Return the [x, y] coordinate for the center point of the cell that contains the specified text.  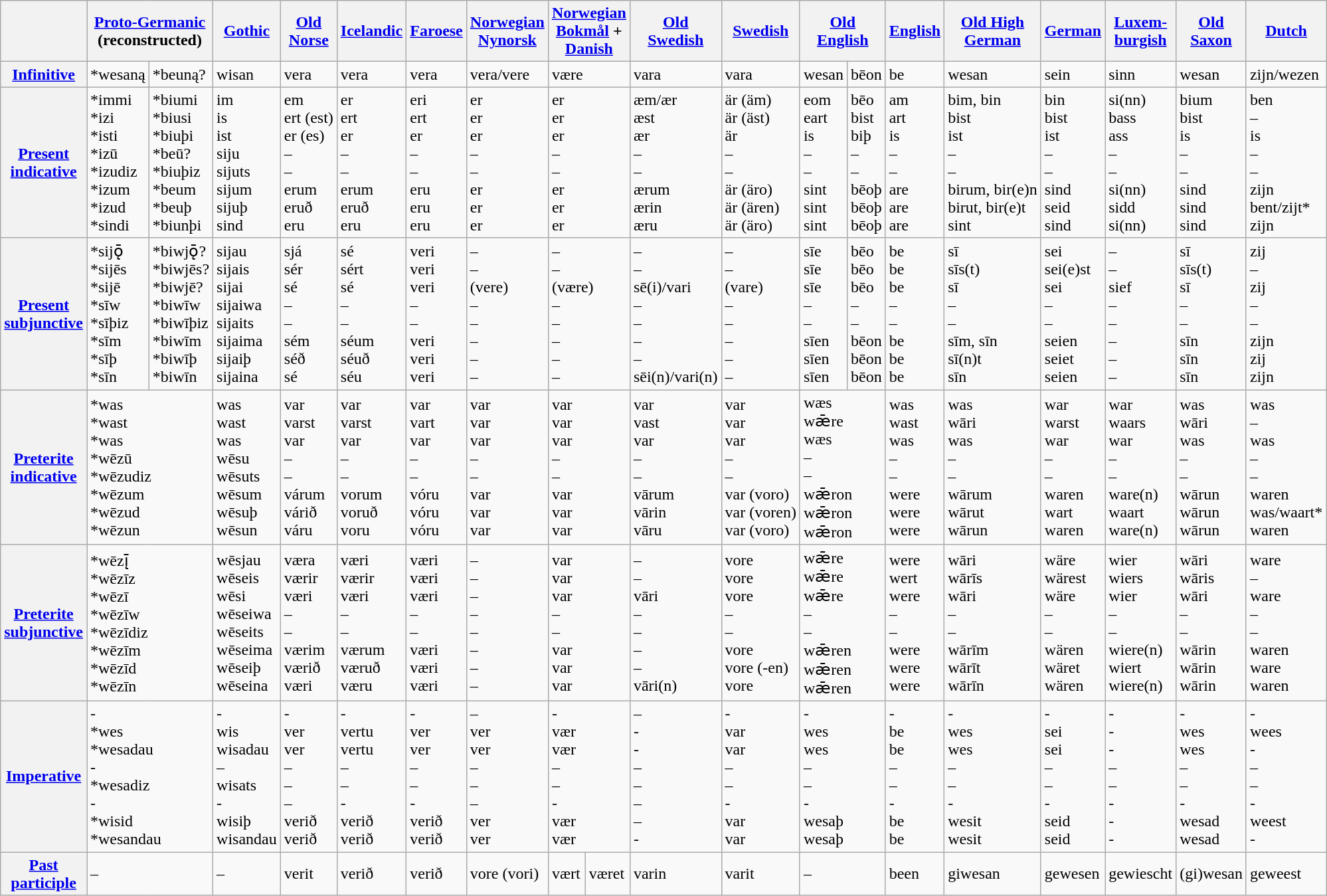
*biwjǭ?*biwjēs?*biwjē?*biwīw*biwīþiz*biwīm*biwīþ*biwīn [181, 314]
wæswǣrewæs––wǣronwǣronwǣron [842, 466]
Infinitive [44, 74]
warwaarswar––ware(n)waartware(n) [1141, 466]
Imperative [44, 777]
-*wes*wesadau-*wesadiz-*wisid*wesandau [149, 777]
wǣrewǣrewǣre––wǣrenwǣrenwǣren [842, 623]
varvartvar––vóruvóruvóru [437, 466]
geweest [1286, 874]
wāriwāriswāri––wārinwārinwārin [1211, 623]
bim, binbistist––birum, bir(e)nbirut, bir(e)tsint [993, 162]
wāriwārīswāri––wārīmwārītwārīn [993, 623]
verit [308, 874]
–verver–––verver [507, 777]
––(vere)––––– [507, 314]
-weswes––-wesadwesad [1211, 777]
––vāri––––vāri(n) [675, 623]
erierter––eruerueru [437, 162]
-weswes––-wesitwesit [993, 777]
varit [760, 874]
sijausijaissijaisijaiwasijaitssijaimasijaiþsijaina [247, 314]
was–was––warenwas/waart* waren [1286, 466]
––sē(i)/vari––––sēi(n)/vari(n) [675, 314]
imisistsijusijutssijumsijuþsind [247, 162]
vorevorevore––vorevore (-en)vore [760, 623]
German [1073, 31]
varvastvar––vārumvārinvāru [675, 466]
sīsīs(t)sī––sīm, sīnsī(n)tsīn [993, 314]
veriveriveri––veriveriveri [437, 314]
*was*wast*was*wēzū*wēzudiz*wēzum*wēzud*wēzun [149, 466]
*wēzį̄*wēzīz*wēzī*wēzīw*wēzīdiz*wēzīm*wēzīd*wēzīn [149, 623]
være [588, 74]
Dutch [1286, 31]
Faroese [437, 31]
sjásérsé––sémséðsé [308, 314]
bēobistbiþ––bēoþbēoþbēoþ [866, 162]
-verver––-veriðverið [437, 777]
gewiescht [1141, 874]
wisan [247, 74]
varvarstvar––várumváriðváru [308, 466]
varvarvar––var (voro)var (voren)var (voro) [760, 466]
*beuną? [181, 74]
-værvær––-værvær [588, 777]
waswastwaswēsuwēsutswēsumwēsuþwēsun [247, 466]
varvarstvar––vorumvoruðvoru [371, 466]
amartis––areareare [915, 162]
biumbistis––sindsindsind [1211, 162]
-wees-––-weest- [1286, 777]
-weswes––-wesaþwesaþ [842, 777]
zij–zij––zijnzijzijn [1286, 314]
varin [675, 874]
Presentindicative [44, 162]
werewertwere––werewerewere [915, 623]
Gothic [247, 31]
Old Saxon [1211, 31]
---––--- [1141, 777]
ben–is––zijnbent/zijt*zijn [1286, 162]
bēobēobēo––bēonbēonbēon [866, 314]
væriværiværi––væriværiværi [437, 623]
Past participle [44, 874]
-verver–––veriðverið [308, 777]
Presentsubjunctive [44, 314]
Old Norse [308, 31]
æm/æræstær––ærumærinæru [675, 162]
waswāriwas––wārumwārutwārun [993, 466]
Preteritesubjunctive [44, 623]
Icelandic [371, 31]
væraværirværi––værimværiðværi [308, 623]
gewesen [1073, 874]
sīsīs(t)sī––sīnsīnsīn [1211, 314]
Swedish [760, 31]
sésértsé––séumséuðséu [371, 314]
–––––––– [507, 623]
væriværirværi––værumværuðværu [371, 623]
been [915, 874]
Old English [842, 31]
-bebe––-bebe [915, 777]
emert (est)er (es)––erumeruðeru [308, 162]
ererter––erumeruðeru [371, 162]
*biumi*biusi*biuþi*beū?*biuþiz*beum*beuþ*biunþi [181, 162]
sein [1073, 74]
vera/vere [507, 74]
wēsjauwēseiswēsiwēseiwawēseitswēseimawēseiþwēseina [247, 623]
-varvar––-varvar [760, 777]
Old HighGerman [993, 31]
-wiswisadau–wisats-wisiþwisandau [247, 777]
*wesaną [118, 74]
wierwierswier––wiere(n)wiertwiere(n) [1141, 623]
waswastwas––werewere were [915, 466]
–--––––- [675, 777]
NorwegianBokmål +Danish [588, 31]
warwarstwar––warenwartwaren [1073, 466]
är (äm)är (äst)är––är (äro)är (ären)är (äro) [760, 162]
bebebe––bebebe [915, 314]
-seisei––-seidseid [1073, 777]
bēon [866, 74]
*immi*izi*isti*izū*izudiz*izum*izud*sindi [118, 162]
be [915, 74]
zijn/wezen [1286, 74]
-vertuvertu––-veriðverið [371, 777]
været [607, 874]
sīesīesīe––sīensīen sīen [824, 314]
vore (vori) [507, 874]
Proto-Germanic(reconstructed) [149, 31]
Preteriteindicative [44, 466]
sinn [1141, 74]
ware–ware––warenwarewaren [1286, 623]
eomeartis––sintsintsint [824, 162]
giwesan [993, 874]
vært [567, 874]
––(være)––––– [588, 314]
binbistist––sindseidsind [1073, 162]
NorwegianNynorsk [507, 31]
si(nn)bassass––si(nn)siddsi(nn) [1141, 162]
*sijǭ*sijēs*sijē*sīw*sīþiz*sīm*sīþ*sīn [118, 314]
––sief––––– [1141, 314]
wärewärestwäre––wärenwäretwären [1073, 623]
seisei(e)stsei––seienseietseien [1073, 314]
waswāriwas––wārunwārunwārun [1211, 466]
––(vare)––––– [760, 314]
English [915, 31]
Luxem-burgish [1141, 31]
(gi)wesan [1211, 874]
Old Swedish [675, 31]
